Extract the [X, Y] coordinate from the center of the cell holding the provided text.  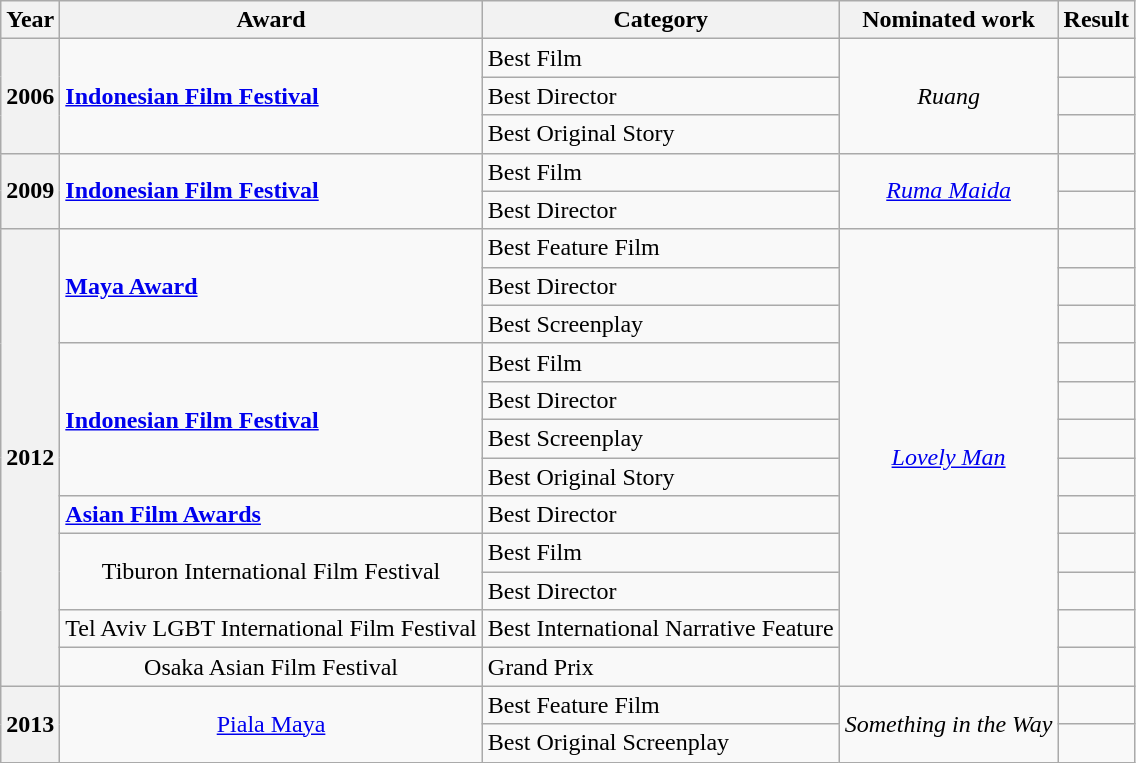
2009 [30, 191]
Award [271, 20]
2006 [30, 96]
Ruma Maida [948, 191]
Osaka Asian Film Festival [271, 667]
Something in the Way [948, 724]
Tiburon International Film Festival [271, 572]
Best International Narrative Feature [660, 629]
Best Original Screenplay [660, 743]
Result [1096, 20]
Year [30, 20]
Nominated work [948, 20]
Piala Maya [271, 724]
Tel Aviv LGBT International Film Festival [271, 629]
2012 [30, 458]
Lovely Man [948, 458]
2013 [30, 724]
Ruang [948, 96]
Grand Prix [660, 667]
Category [660, 20]
Asian Film Awards [271, 515]
Maya Award [271, 286]
